Output the [x, y] coordinate of the center of the cell containing the given text.  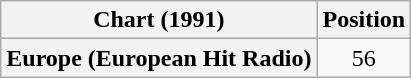
Chart (1991) [159, 20]
56 [364, 58]
Position [364, 20]
Europe (European Hit Radio) [159, 58]
